Determine the (X, Y) coordinate at the center of the cell enclosing the given text.  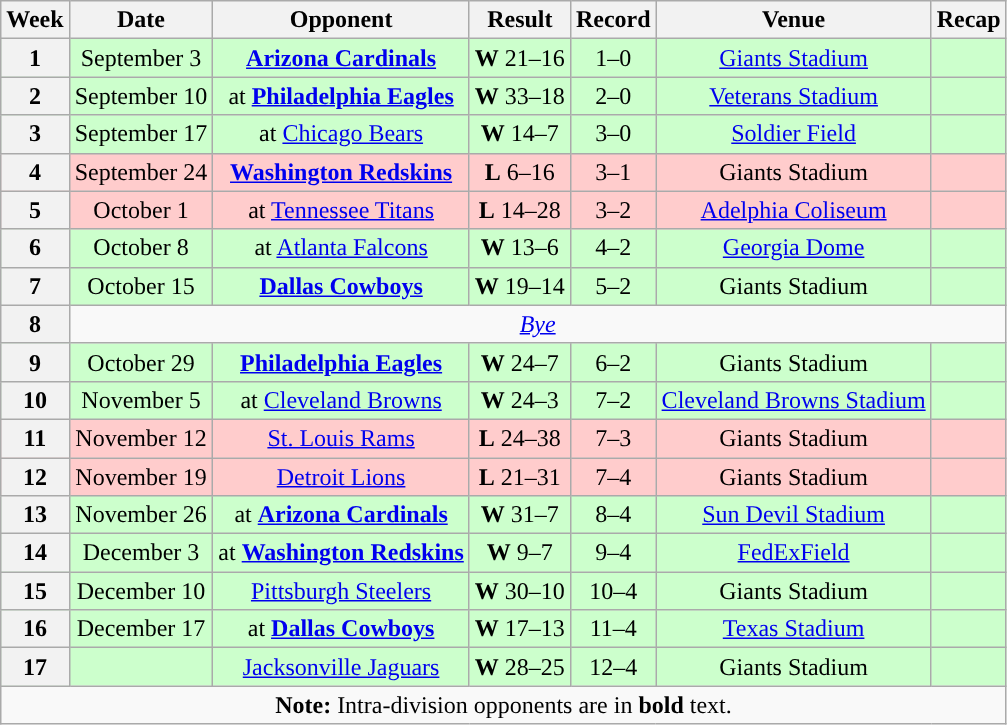
Texas Stadium (794, 629)
L 14–28 (520, 210)
5–2 (613, 286)
13 (35, 515)
17 (35, 667)
4–2 (613, 248)
W 13–6 (520, 248)
12–4 (613, 667)
Date (141, 20)
December 10 (141, 591)
3 (35, 134)
Philadelphia Eagles (341, 362)
Detroit Lions (341, 477)
14 (35, 553)
4 (35, 172)
10–4 (613, 591)
W 24–3 (520, 400)
September 3 (141, 58)
7–2 (613, 400)
W 31–7 (520, 515)
8 (35, 324)
2–0 (613, 96)
16 (35, 629)
Washington Redskins (341, 172)
2 (35, 96)
October 1 (141, 210)
Result (520, 20)
L 24–38 (520, 438)
September 10 (141, 96)
Cleveland Browns Stadium (794, 400)
W 9–7 (520, 553)
15 (35, 591)
Jacksonville Jaguars (341, 667)
W 14–7 (520, 134)
October 15 (141, 286)
7 (35, 286)
Bye (538, 324)
October 8 (141, 248)
3–0 (613, 134)
Veterans Stadium (794, 96)
Opponent (341, 20)
12 (35, 477)
Venue (794, 20)
1–0 (613, 58)
at Tennessee Titans (341, 210)
Dallas Cowboys (341, 286)
November 12 (141, 438)
8–4 (613, 515)
L 21–31 (520, 477)
Adelphia Coliseum (794, 210)
W 21–16 (520, 58)
November 26 (141, 515)
W 24–7 (520, 362)
November 5 (141, 400)
W 28–25 (520, 667)
W 33–18 (520, 96)
1 (35, 58)
9 (35, 362)
at Cleveland Browns (341, 400)
Week (35, 20)
September 17 (141, 134)
9–4 (613, 553)
Note: Intra-division opponents are in bold text. (504, 705)
St. Louis Rams (341, 438)
W 19–14 (520, 286)
Pittsburgh Steelers (341, 591)
7–3 (613, 438)
FedExField (794, 553)
December 3 (141, 553)
Arizona Cardinals (341, 58)
December 17 (141, 629)
3–1 (613, 172)
W 17–13 (520, 629)
at Philadelphia Eagles (341, 96)
5 (35, 210)
at Arizona Cardinals (341, 515)
Georgia Dome (794, 248)
3–2 (613, 210)
11 (35, 438)
6 (35, 248)
Sun Devil Stadium (794, 515)
11–4 (613, 629)
Soldier Field (794, 134)
W 30–10 (520, 591)
Recap (968, 20)
at Chicago Bears (341, 134)
10 (35, 400)
Record (613, 20)
at Dallas Cowboys (341, 629)
L 6–16 (520, 172)
October 29 (141, 362)
7–4 (613, 477)
at Washington Redskins (341, 553)
September 24 (141, 172)
6–2 (613, 362)
November 19 (141, 477)
at Atlanta Falcons (341, 248)
